Detect which cell encompasses the target text, then output its [X, Y] center coordinate. 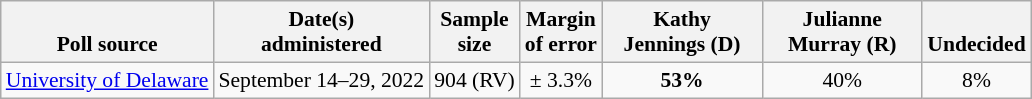
53% [682, 80]
904 (RV) [474, 80]
Marginof error [561, 32]
JulianneMurray (R) [842, 32]
± 3.3% [561, 80]
8% [976, 80]
Poll source [108, 32]
Samplesize [474, 32]
KathyJennings (D) [682, 32]
September 14–29, 2022 [321, 80]
Undecided [976, 32]
40% [842, 80]
University of Delaware [108, 80]
Date(s)administered [321, 32]
